Detect which cell encompasses the target text, then output its (X, Y) center coordinate. 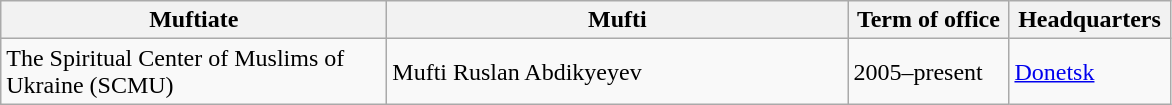
Mufti Ruslan Abdikyeyev (618, 72)
Headquarters (1090, 20)
Donetsk (1090, 72)
2005–present (928, 72)
Term of office (928, 20)
The Spiritual Center of Muslims of Ukraine (SCMU) (194, 72)
Mufti (618, 20)
Muftiate (194, 20)
